Return (x, y) of the center of cell containing provided text 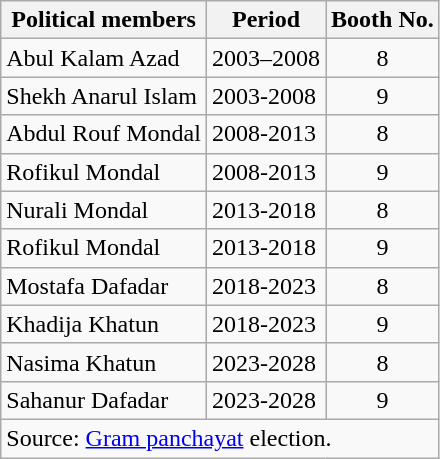
2003–2008 (266, 58)
Mostafa Dafadar (104, 286)
Nurali Mondal (104, 210)
Source: Gram panchayat election. (220, 438)
Abdul Rouf Mondal (104, 134)
Political members (104, 20)
2003-2008 (266, 96)
Abul Kalam Azad (104, 58)
Period (266, 20)
Booth No. (383, 20)
Khadija Khatun (104, 324)
Shekh Anarul Islam (104, 96)
Nasima Khatun (104, 362)
Sahanur Dafadar (104, 400)
